Output the [X, Y] coordinate of the center of the cell containing the given text.  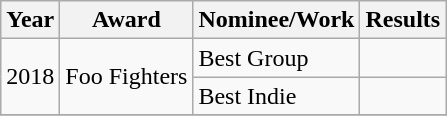
2018 [30, 77]
Year [30, 20]
Award [126, 20]
Results [403, 20]
Nominee/Work [276, 20]
Best Indie [276, 96]
Foo Fighters [126, 77]
Best Group [276, 58]
